Determine the (x, y) coordinate at the center of the cell enclosing the given text.  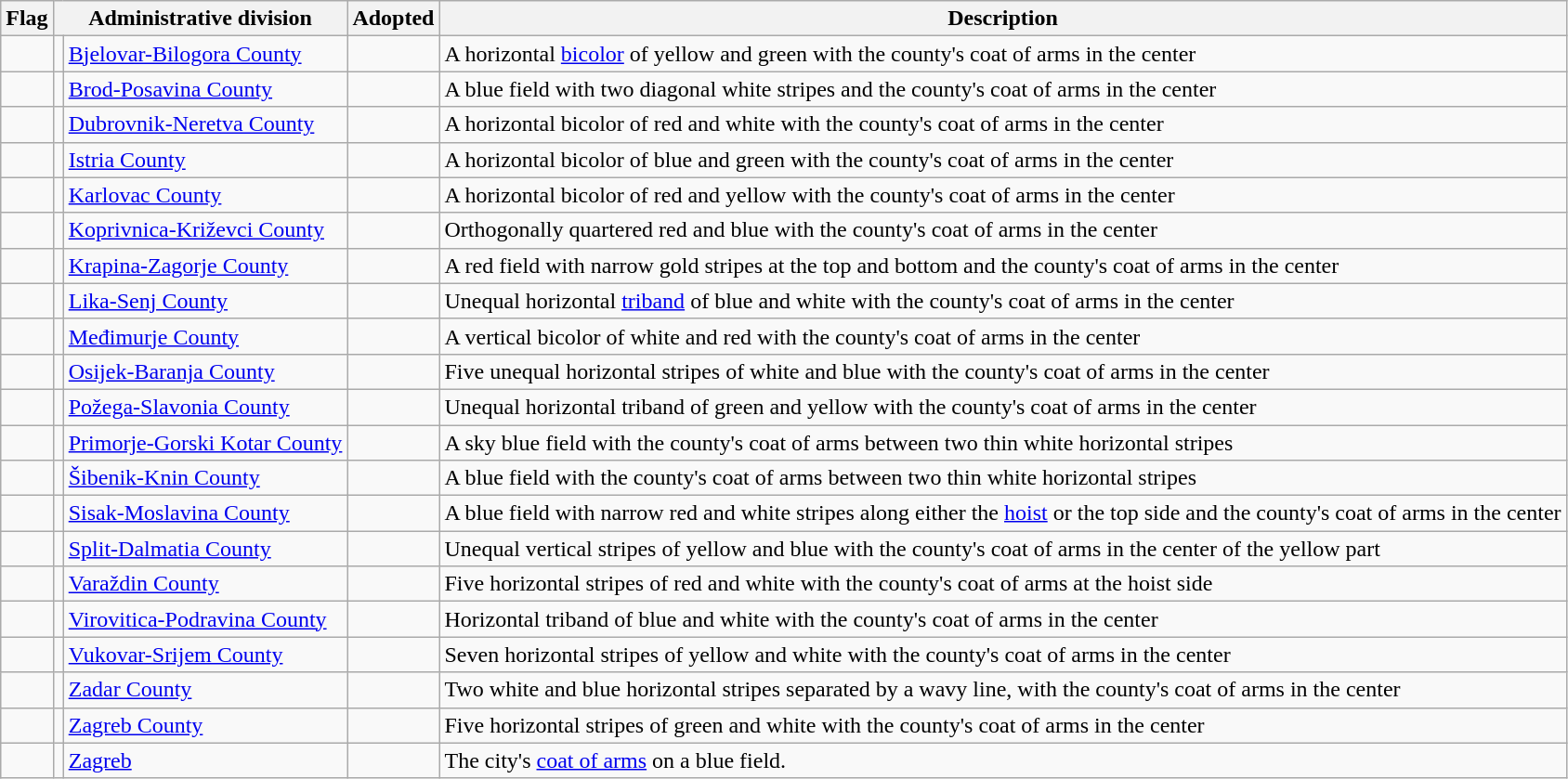
A blue field with two diagonal white stripes and the county's coat of arms in the center (1003, 89)
Lika-Senj County (205, 301)
Five horizontal stripes of green and white with the county's coat of arms in the center (1003, 725)
Šibenik-Knin County (205, 478)
A blue field with narrow red and white stripes along either the hoist or the top side and the county's coat of arms in the center (1003, 513)
Koprivnica-Križevci County (205, 230)
Brod-Posavina County (205, 89)
Međimurje County (205, 336)
Unequal horizontal triband of blue and white with the county's coat of arms in the center (1003, 301)
Varaždin County (205, 584)
A red field with narrow gold stripes at the top and bottom and the county's coat of arms in the center (1003, 266)
Krapina-Zagorje County (205, 266)
Sisak-Moslavina County (205, 513)
A horizontal bicolor of blue and green with the county's coat of arms in the center (1003, 160)
Two white and blue horizontal stripes separated by a wavy line, with the county's coat of arms in the center (1003, 690)
A horizontal bicolor of yellow and green with the county's coat of arms in the center (1003, 54)
Horizontal triband of blue and white with the county's coat of arms in the center (1003, 619)
A sky blue field with the county's coat of arms between two thin white horizontal stripes (1003, 443)
Administrative division (201, 19)
Požega-Slavonia County (205, 407)
A vertical bicolor of white and red with the county's coat of arms in the center (1003, 336)
Description (1003, 19)
Adopted (394, 19)
Split-Dalmatia County (205, 549)
Zagreb (205, 760)
Bjelovar-Bilogora County (205, 54)
The city's coat of arms on a blue field. (1003, 760)
Zagreb County (205, 725)
Vukovar-Srijem County (205, 655)
Istria County (205, 160)
A horizontal bicolor of red and yellow with the county's coat of arms in the center (1003, 195)
Osijek-Baranja County (205, 371)
Dubrovnik-Neretva County (205, 124)
Unequal vertical stripes of yellow and blue with the county's coat of arms in the center of the yellow part (1003, 549)
Primorje-Gorski Kotar County (205, 443)
Karlovac County (205, 195)
A blue field with the county's coat of arms between two thin white horizontal stripes (1003, 478)
Five horizontal stripes of red and white with the county's coat of arms at the hoist side (1003, 584)
Flag (27, 19)
Orthogonally quartered red and blue with the county's coat of arms in the center (1003, 230)
Seven horizontal stripes of yellow and white with the county's coat of arms in the center (1003, 655)
Virovitica-Podravina County (205, 619)
Unequal horizontal triband of green and yellow with the county's coat of arms in the center (1003, 407)
Zadar County (205, 690)
A horizontal bicolor of red and white with the county's coat of arms in the center (1003, 124)
Five unequal horizontal stripes of white and blue with the county's coat of arms in the center (1003, 371)
